Return the (X, Y) coordinate for the center point of the cell that contains the specified text.  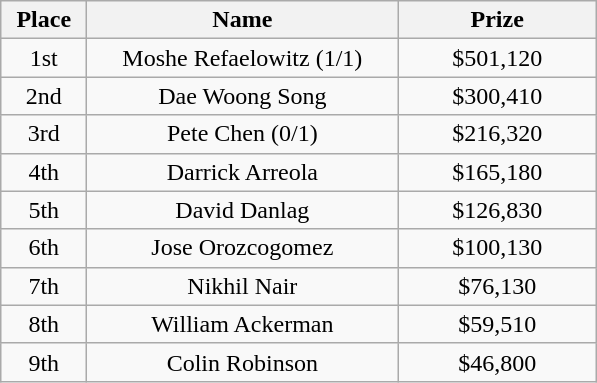
1st (44, 58)
David Danlag (242, 210)
Name (242, 20)
$59,510 (498, 324)
Dae Woong Song (242, 96)
Moshe Refaelowitz (1/1) (242, 58)
Pete Chen (0/1) (242, 134)
$126,830 (498, 210)
Colin Robinson (242, 362)
6th (44, 248)
5th (44, 210)
$501,120 (498, 58)
Nikhil Nair (242, 286)
7th (44, 286)
4th (44, 172)
Darrick Arreola (242, 172)
$165,180 (498, 172)
$216,320 (498, 134)
Jose Orozcogomez (242, 248)
Prize (498, 20)
William Ackerman (242, 324)
$100,130 (498, 248)
$76,130 (498, 286)
2nd (44, 96)
9th (44, 362)
3rd (44, 134)
$46,800 (498, 362)
Place (44, 20)
$300,410 (498, 96)
8th (44, 324)
